Determine the (X, Y) coordinate at the center of the cell enclosing the given text.  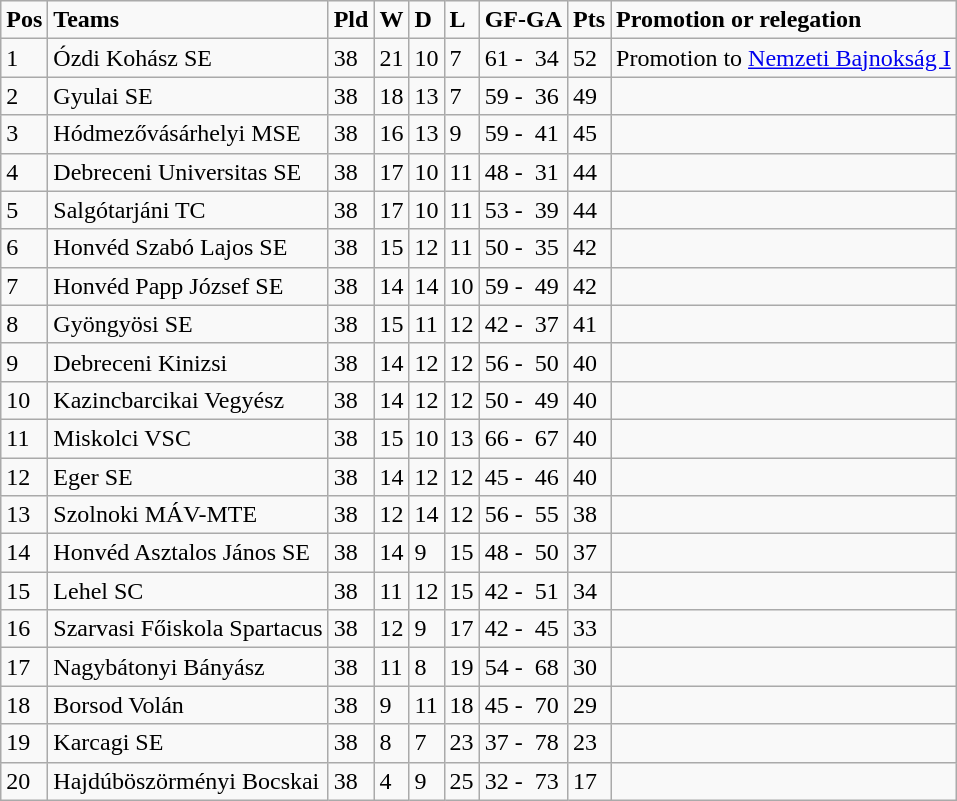
20 (24, 781)
61 - 34 (523, 58)
37 (588, 553)
Gyöngyösi SE (188, 324)
59 - 41 (523, 134)
45 (588, 134)
Ózdi Kohász SE (188, 58)
53 - 39 (523, 210)
45 - 70 (523, 705)
Debreceni Universitas SE (188, 172)
Borsod Volán (188, 705)
33 (588, 629)
30 (588, 667)
Pos (24, 20)
Pld (351, 20)
5 (24, 210)
41 (588, 324)
Kazincbarcikai Vegyész (188, 400)
Karcagi SE (188, 743)
Promotion or relegation (784, 20)
Salgótarjáni TC (188, 210)
66 - 67 (523, 438)
45 - 46 (523, 477)
Miskolci VSC (188, 438)
GF-GA (523, 20)
54 - 68 (523, 667)
32 - 73 (523, 781)
56 - 50 (523, 362)
50 - 35 (523, 248)
25 (462, 781)
42 - 45 (523, 629)
52 (588, 58)
Hajdúböszörményi Bocskai (188, 781)
48 - 50 (523, 553)
56 - 55 (523, 515)
29 (588, 705)
49 (588, 96)
Lehel SC (188, 591)
48 - 31 (523, 172)
1 (24, 58)
Szolnoki MÁV-MTE (188, 515)
Debreceni Kinizsi (188, 362)
59 - 36 (523, 96)
Eger SE (188, 477)
Hódmezővásárhelyi MSE (188, 134)
Honvéd Asztalos János SE (188, 553)
42 - 51 (523, 591)
Teams (188, 20)
Pts (588, 20)
Szarvasi Főiskola Spartacus (188, 629)
Nagybátonyi Bányász (188, 667)
50 - 49 (523, 400)
Promotion to Nemzeti Bajnokság I (784, 58)
Honvéd Papp József SE (188, 286)
6 (24, 248)
59 - 49 (523, 286)
2 (24, 96)
21 (392, 58)
34 (588, 591)
Gyulai SE (188, 96)
37 - 78 (523, 743)
3 (24, 134)
L (462, 20)
42 - 37 (523, 324)
D (426, 20)
W (392, 20)
Honvéd Szabó Lajos SE (188, 248)
